Return the (x, y) coordinate for the center point of the cell that contains the specified text.  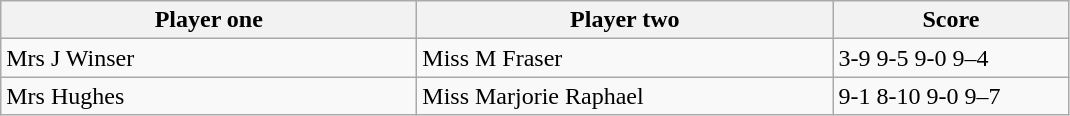
Miss Marjorie Raphael (625, 96)
Mrs Hughes (209, 96)
Miss M Fraser (625, 58)
Player two (625, 20)
3-9 9-5 9-0 9–4 (951, 58)
Player one (209, 20)
Score (951, 20)
9-1 8-10 9-0 9–7 (951, 96)
Mrs J Winser (209, 58)
